Return (X, Y) of the center of cell containing provided text 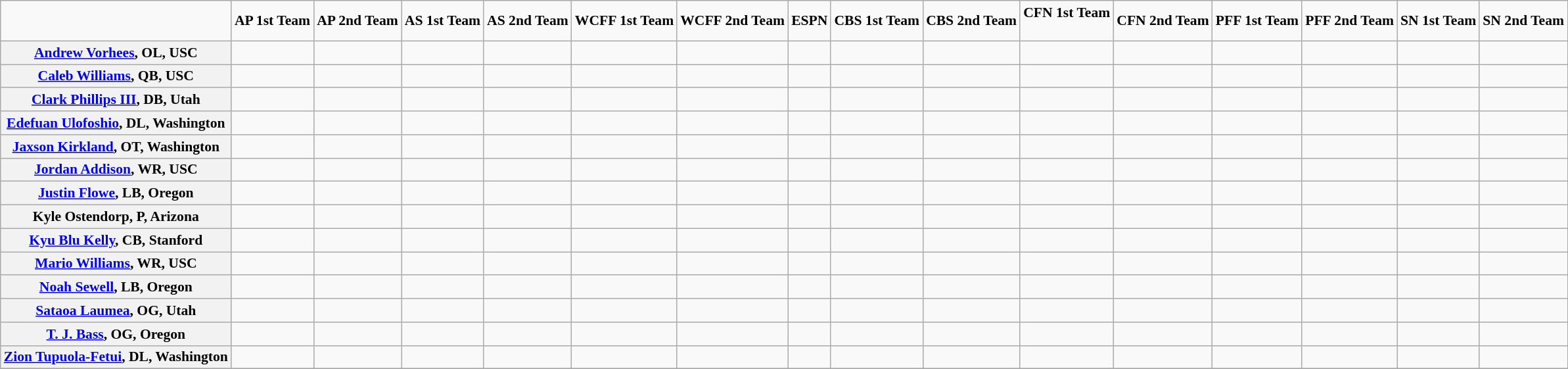
CFN 2nd Team (1163, 21)
AS 1st Team (443, 21)
Mario Williams, WR, USC (116, 264)
WCFF 2nd Team (732, 21)
Caleb Williams, QB, USC (116, 76)
Jaxson Kirkland, OT, Washington (116, 147)
WCFF 1st Team (624, 21)
PFF 2nd Team (1350, 21)
Clark Phillips III, DB, Utah (116, 100)
AP 2nd Team (357, 21)
PFF 1st Team (1257, 21)
Jordan Addison, WR, USC (116, 170)
CFN 1st Team (1067, 21)
SN 2nd Team (1523, 21)
CBS 1st Team (877, 21)
Sataoa Laumea, OG, Utah (116, 310)
T. J. Bass, OG, Oregon (116, 334)
Edefuan Ulofoshio, DL, Washington (116, 123)
Justin Flowe, LB, Oregon (116, 193)
Andrew Vorhees, OL, USC (116, 53)
AS 2nd Team (528, 21)
ESPN (810, 21)
CBS 2nd Team (971, 21)
SN 1st Team (1438, 21)
Kyle Ostendorp, P, Arizona (116, 217)
Zion Tupuola-Fetui, DL, Washington (116, 357)
Kyu Blu Kelly, CB, Stanford (116, 240)
AP 1st Team (272, 21)
Noah Sewell, LB, Oregon (116, 287)
